Return the [x, y] coordinate for the center point of the cell that contains the specified text.  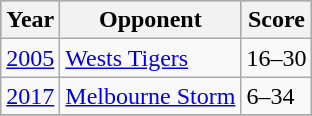
Melbourne Storm [150, 96]
2005 [30, 58]
Opponent [150, 20]
16–30 [276, 58]
Wests Tigers [150, 58]
2017 [30, 96]
6–34 [276, 96]
Year [30, 20]
Score [276, 20]
